Pinpoint the cell where the given text exists, returning its (X, Y) midpoint coordinate. 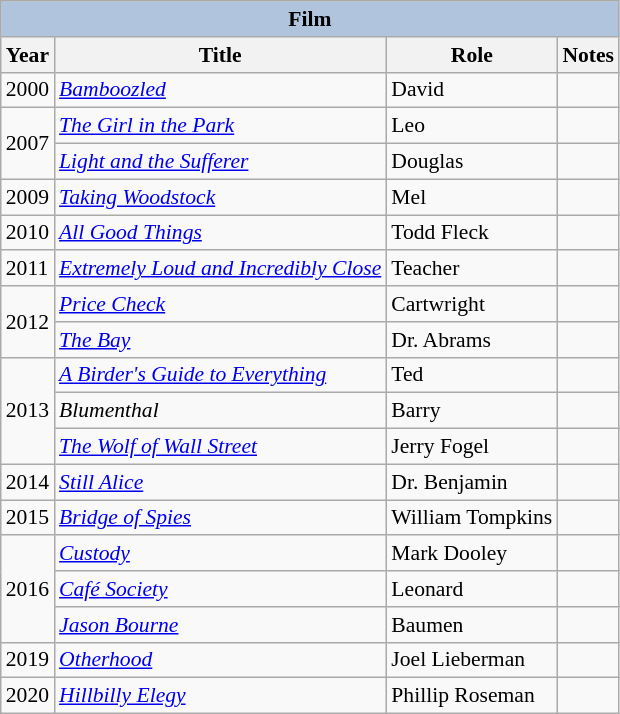
Extremely Loud and Incredibly Close (220, 269)
Bridge of Spies (220, 518)
Mel (472, 197)
2011 (28, 269)
2016 (28, 590)
2015 (28, 518)
Ted (472, 375)
2007 (28, 144)
Taking Woodstock (220, 197)
Otherhood (220, 660)
Dr. Abrams (472, 340)
Barry (472, 411)
The Bay (220, 340)
Jason Bourne (220, 625)
Hillbilly Elegy (220, 696)
David (472, 90)
2012 (28, 322)
Teacher (472, 269)
2014 (28, 482)
Role (472, 55)
William Tompkins (472, 518)
Notes (588, 55)
Bamboozled (220, 90)
Joel Lieberman (472, 660)
Todd Fleck (472, 233)
2019 (28, 660)
A Birder's Guide to Everything (220, 375)
Baumen (472, 625)
The Girl in the Park (220, 126)
All Good Things (220, 233)
Dr. Benjamin (472, 482)
Cartwright (472, 304)
Still Alice (220, 482)
Café Society (220, 589)
Film (310, 19)
Jerry Fogel (472, 447)
2013 (28, 410)
2000 (28, 90)
Phillip Roseman (472, 696)
Custody (220, 554)
Mark Dooley (472, 554)
Light and the Sufferer (220, 162)
Blumenthal (220, 411)
2020 (28, 696)
Douglas (472, 162)
2009 (28, 197)
Price Check (220, 304)
Year (28, 55)
2010 (28, 233)
The Wolf of Wall Street (220, 447)
Leo (472, 126)
Leonard (472, 589)
Title (220, 55)
